For the text-containing cell, return its midpoint in [x, y] coordinate format. 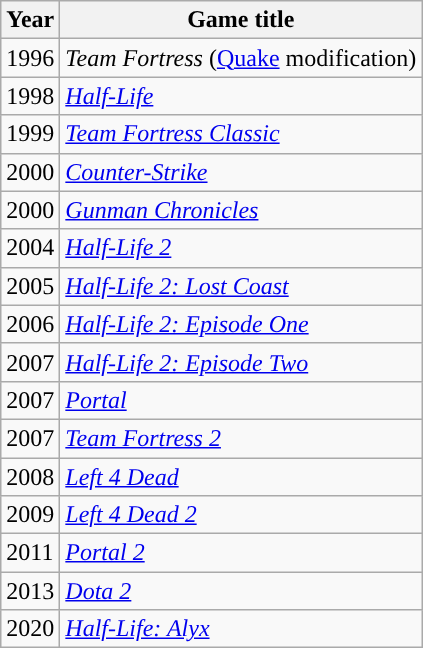
Counter-Strike [241, 172]
Year [30, 20]
Team Fortress 2 [241, 438]
2006 [30, 324]
Team Fortress (Quake modification) [241, 58]
Dota 2 [241, 591]
2013 [30, 591]
Half-Life 2 [241, 248]
1999 [30, 134]
Team Fortress Classic [241, 134]
2009 [30, 515]
2004 [30, 248]
Portal [241, 400]
Half-Life: Alyx [241, 629]
1996 [30, 58]
Left 4 Dead [241, 477]
Game title [241, 20]
Half-Life 2: Lost Coast [241, 286]
1998 [30, 96]
Gunman Chronicles [241, 210]
Half-Life 2: Episode One [241, 324]
2020 [30, 629]
Portal 2 [241, 553]
Half-Life 2: Episode Two [241, 362]
2005 [30, 286]
Left 4 Dead 2 [241, 515]
Half-Life [241, 96]
2008 [30, 477]
2011 [30, 553]
